Determine the [X, Y] coordinate at the center of the cell enclosing the given text.  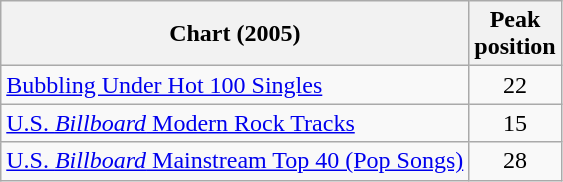
Chart (2005) [235, 34]
U.S. Billboard Modern Rock Tracks [235, 123]
Bubbling Under Hot 100 Singles [235, 85]
15 [515, 123]
28 [515, 161]
U.S. Billboard Mainstream Top 40 (Pop Songs) [235, 161]
Peakposition [515, 34]
22 [515, 85]
